Search for the cell housing the specified text and yield its (x, y) center coordinate. 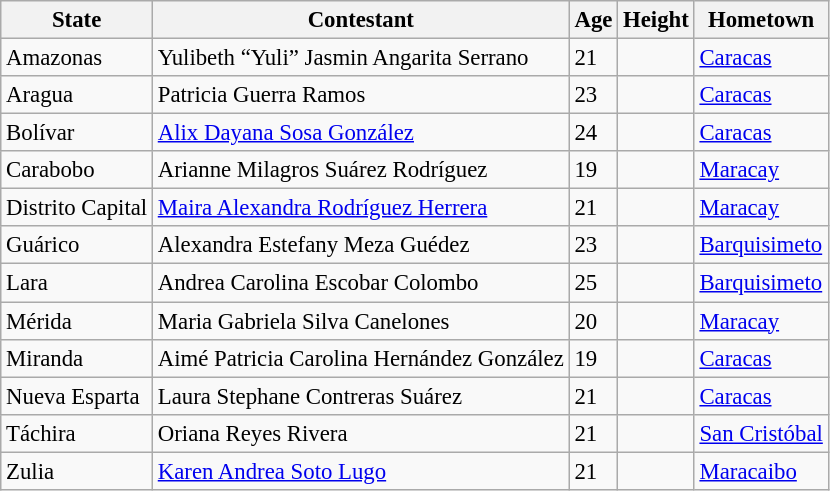
Height (656, 20)
Contestant (360, 20)
Amazonas (77, 58)
25 (594, 283)
Arianne Milagros Suárez Rodríguez (360, 170)
State (77, 20)
Nueva Esparta (77, 396)
Age (594, 20)
Táchira (77, 433)
Karen Andrea Soto Lugo (360, 471)
Oriana Reyes Rivera (360, 433)
San Cristóbal (761, 433)
Aimé Patricia Carolina Hernández González (360, 358)
Miranda (77, 358)
Mérida (77, 321)
Aragua (77, 95)
Guárico (77, 245)
Distrito Capital (77, 208)
Patricia Guerra Ramos (360, 95)
Maria Gabriela Silva Canelones (360, 321)
Carabobo (77, 170)
Lara (77, 283)
Alexandra Estefany Meza Guédez (360, 245)
Zulia (77, 471)
24 (594, 133)
20 (594, 321)
Hometown (761, 20)
Maira Alexandra Rodríguez Herrera (360, 208)
Laura Stephane Contreras Suárez (360, 396)
Andrea Carolina Escobar Colombo (360, 283)
Bolívar (77, 133)
Yulibeth “Yuli” Jasmin Angarita Serrano (360, 58)
Alix Dayana Sosa González (360, 133)
Maracaibo (761, 471)
